Extract the [x, y] coordinate from the center of the cell holding the provided text.  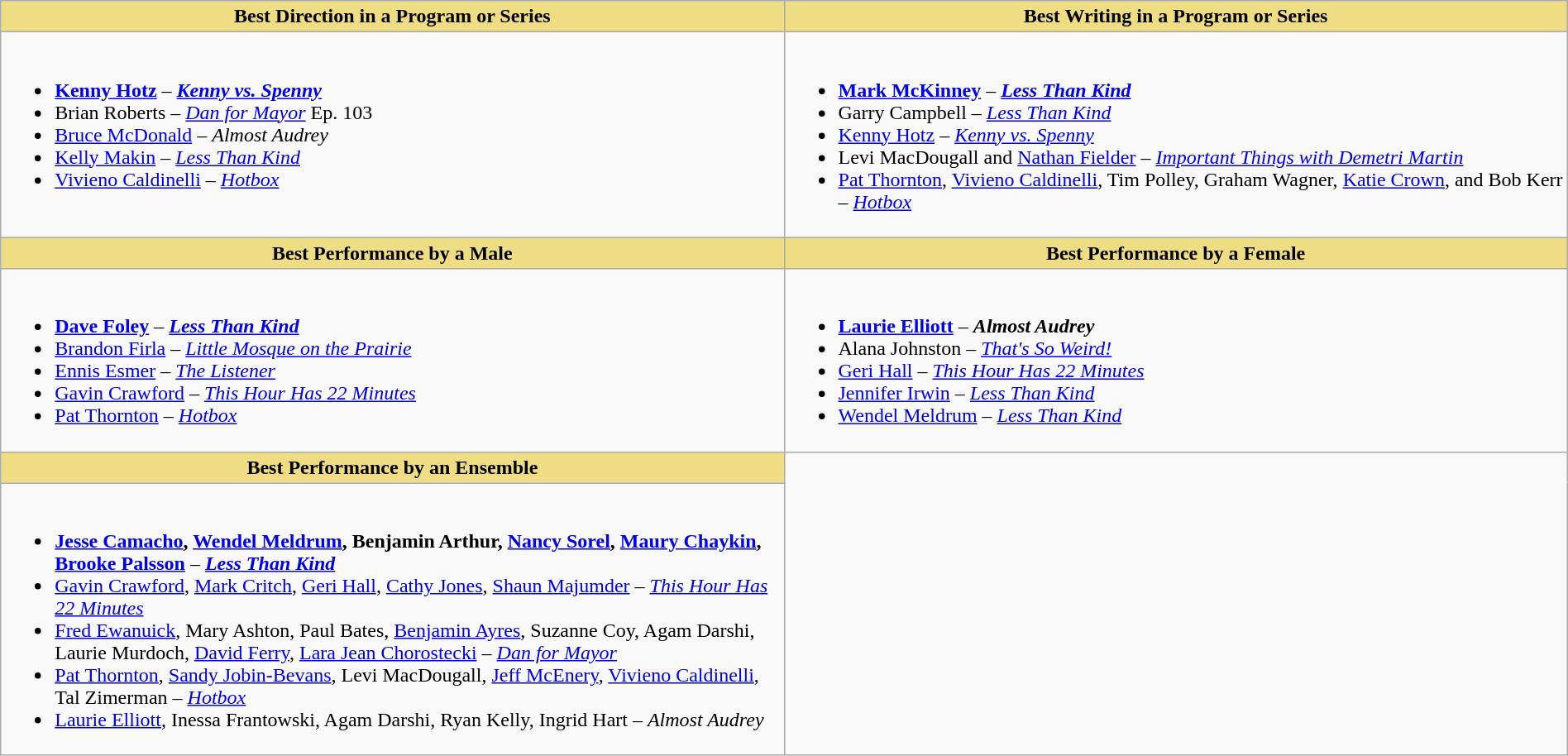
Best Performance by a Male [392, 253]
Best Performance by a Female [1176, 253]
Best Writing in a Program or Series [1176, 17]
Best Direction in a Program or Series [392, 17]
Best Performance by an Ensemble [392, 467]
